Provide the (X, Y) coordinate of the cell's center where the given text is located.  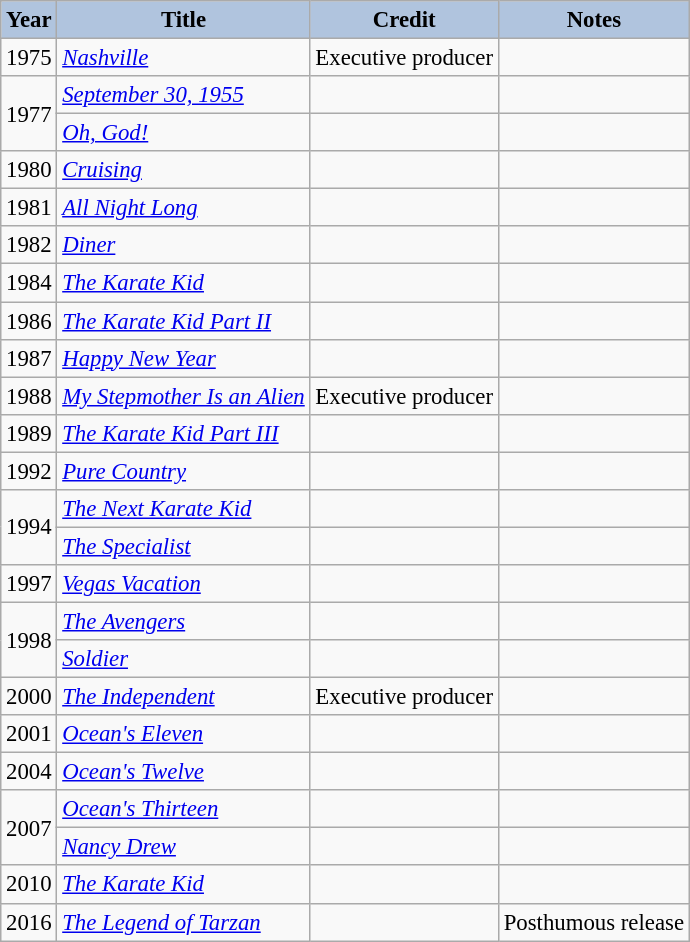
Ocean's Twelve (184, 772)
1992 (29, 471)
Notes (594, 20)
1981 (29, 208)
1994 (29, 528)
Year (29, 20)
1986 (29, 321)
Soldier (184, 659)
September 30, 1955 (184, 95)
1998 (29, 640)
2004 (29, 772)
2000 (29, 697)
2010 (29, 885)
1988 (29, 396)
My Stepmother Is an Alien (184, 396)
Happy New Year (184, 358)
Diner (184, 245)
The Karate Kid Part II (184, 321)
The Specialist (184, 546)
The Karate Kid Part III (184, 433)
The Independent (184, 697)
Oh, God! (184, 133)
1977 (29, 114)
Ocean's Eleven (184, 734)
1997 (29, 584)
Nancy Drew (184, 847)
1984 (29, 283)
Posthumous release (594, 922)
The Legend of Tarzan (184, 922)
Nashville (184, 58)
Vegas Vacation (184, 584)
The Next Karate Kid (184, 509)
1980 (29, 170)
1975 (29, 58)
2016 (29, 922)
Title (184, 20)
Ocean's Thirteen (184, 809)
1989 (29, 433)
All Night Long (184, 208)
The Avengers (184, 621)
2001 (29, 734)
2007 (29, 828)
1987 (29, 358)
Cruising (184, 170)
Pure Country (184, 471)
1982 (29, 245)
Credit (404, 20)
